Provide the [x, y] coordinate of the cell's center where the given text is located.  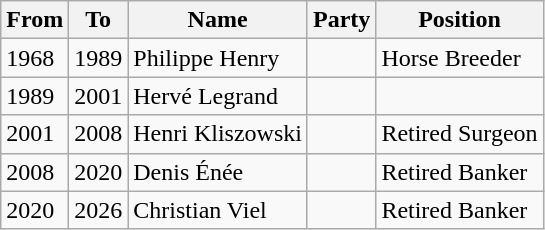
Position [460, 20]
Christian Viel [218, 210]
From [35, 20]
Horse Breeder [460, 58]
Name [218, 20]
1968 [35, 58]
2026 [98, 210]
Party [341, 20]
To [98, 20]
Henri Kliszowski [218, 134]
Philippe Henry [218, 58]
Retired Surgeon [460, 134]
Hervé Legrand [218, 96]
Denis Énée [218, 172]
